Locate the cell with the specified text and output its [x, y] center coordinate. 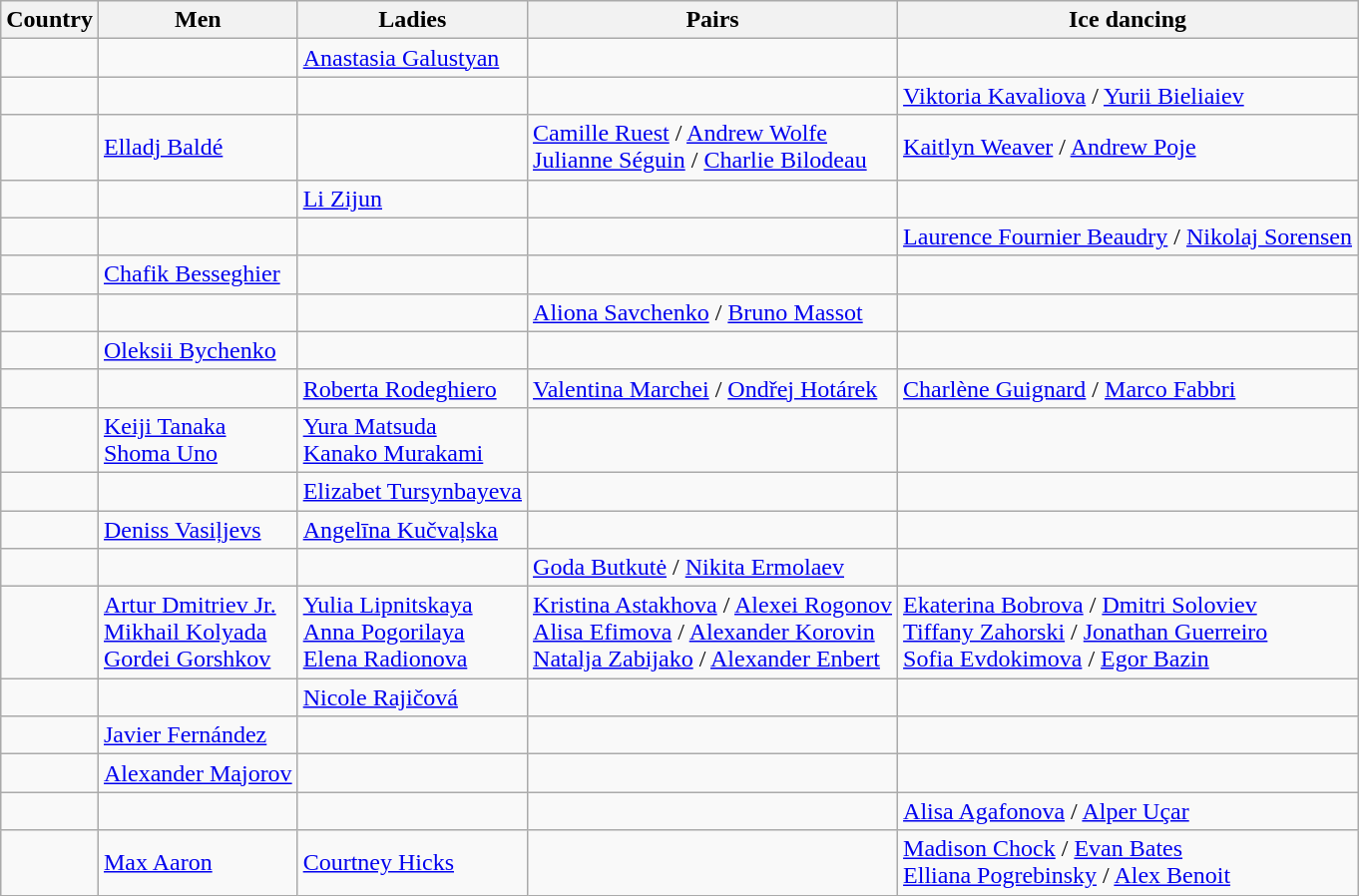
Alexander Majorov [198, 773]
Nicole Rajičová [412, 697]
Javier Fernández [198, 735]
Elladj Baldé [198, 148]
Country [50, 20]
Pairs [712, 20]
Courtney Hicks [412, 862]
Kristina Astakhova / Alexei Rogonov Alisa Efimova / Alexander Korovin Natalja Zabijako / Alexander Enbert [712, 633]
Ekaterina Bobrova / Dmitri Soloviev Tiffany Zahorski / Jonathan Guerreiro Sofia Evdokimova / Egor Bazin [1128, 633]
Camille Ruest / Andrew Wolfe Julianne Séguin / Charlie Bilodeau [712, 148]
Charlène Guignard / Marco Fabbri [1128, 388]
Kaitlyn Weaver / Andrew Poje [1128, 148]
Men [198, 20]
Madison Chock / Evan Bates Elliana Pogrebinsky / Alex Benoit [1128, 862]
Ladies [412, 20]
Artur Dmitriev Jr. Mikhail Kolyada Gordei Gorshkov [198, 633]
Deniss Vasiļjevs [198, 530]
Ice dancing [1128, 20]
Oleksii Bychenko [198, 350]
Roberta Rodeghiero [412, 388]
Angelīna Kučvaļska [412, 530]
Yura Matsuda Kanako Murakami [412, 439]
Alisa Agafonova / Alper Uçar [1128, 811]
Valentina Marchei / Ondřej Hotárek [712, 388]
Yulia Lipnitskaya Anna Pogorilaya Elena Radionova [412, 633]
Viktoria Kavaliova / Yurii Bieliaiev [1128, 96]
Keiji Tanaka Shoma Uno [198, 439]
Max Aaron [198, 862]
Goda Butkutė / Nikita Ermolaev [712, 568]
Aliona Savchenko / Bruno Massot [712, 312]
Elizabet Tursynbayeva [412, 491]
Li Zijun [412, 199]
Anastasia Galustyan [412, 58]
Laurence Fournier Beaudry / Nikolaj Sorensen [1128, 236]
Chafik Besseghier [198, 274]
